Determine the [X, Y] coordinate at the center of the cell enclosing the given text.  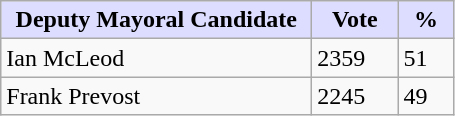
2245 [355, 96]
Ian McLeod [156, 58]
Frank Prevost [156, 96]
Deputy Mayoral Candidate [156, 20]
% [426, 20]
51 [426, 58]
2359 [355, 58]
49 [426, 96]
Vote [355, 20]
